From the cell containing the given text, extract its center point as [X, Y] coordinate. 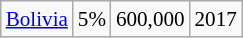
600,000 [150, 18]
Bolivia [37, 18]
5% [92, 18]
2017 [216, 18]
